Locate the cell with the specified text and output its (X, Y) center coordinate. 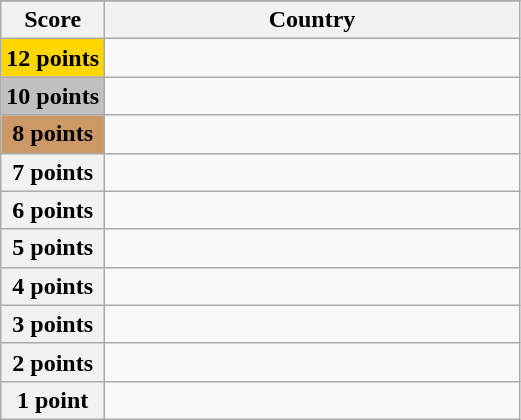
Score (53, 20)
6 points (53, 210)
10 points (53, 96)
3 points (53, 324)
8 points (53, 134)
2 points (53, 362)
4 points (53, 286)
Country (312, 20)
12 points (53, 58)
7 points (53, 172)
5 points (53, 248)
1 point (53, 400)
